Find where the given text appears and provide that cell's center as (X, Y) coordinate. 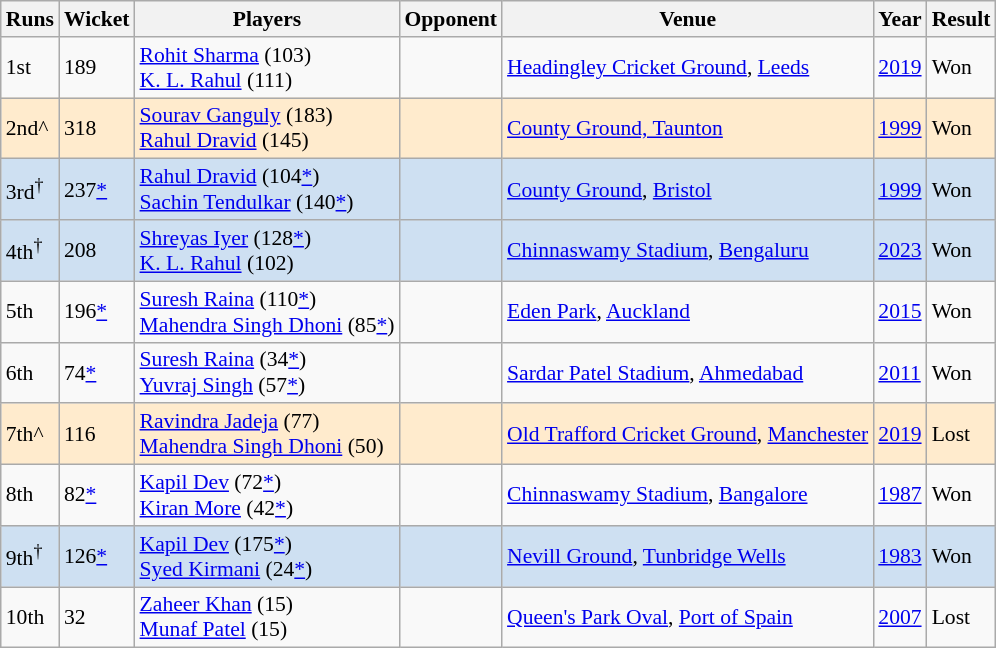
5th (30, 312)
Rahul Dravid (104*) Sachin Tendulkar (140*) (268, 190)
2015 (900, 312)
Zaheer Khan (15) Munaf Patel (15) (268, 618)
Headingley Cricket Ground, Leeds (688, 68)
Opponent (452, 19)
Year (900, 19)
Wicket (97, 19)
237* (97, 190)
3rd† (30, 190)
32 (97, 618)
7th^ (30, 434)
Players (268, 19)
116 (97, 434)
9th† (30, 556)
208 (97, 250)
8th (30, 496)
Suresh Raina (34*) Yuvraj Singh (57*) (268, 372)
Venue (688, 19)
Runs (30, 19)
2007 (900, 618)
Chinnaswamy Stadium, Bangalore (688, 496)
Result (962, 19)
Ravindra Jadeja (77) Mahendra Singh Dhoni (50) (268, 434)
Kapil Dev (72*) Kiran More (42*) (268, 496)
Kapil Dev (175*) Syed Kirmani (24*) (268, 556)
10th (30, 618)
Chinnaswamy Stadium, Bengaluru (688, 250)
Old Trafford Cricket Ground, Manchester (688, 434)
2nd^ (30, 128)
County Ground, Bristol (688, 190)
82* (97, 496)
Queen's Park Oval, Port of Spain (688, 618)
318 (97, 128)
Shreyas Iyer (128*) K. L. Rahul (102) (268, 250)
Nevill Ground, Tunbridge Wells (688, 556)
74* (97, 372)
1987 (900, 496)
4th† (30, 250)
2011 (900, 372)
189 (97, 68)
Eden Park, Auckland (688, 312)
126* (97, 556)
Sourav Ganguly (183) Rahul Dravid (145) (268, 128)
196* (97, 312)
1983 (900, 556)
Sardar Patel Stadium, Ahmedabad (688, 372)
Rohit Sharma (103) K. L. Rahul (111) (268, 68)
2023 (900, 250)
Suresh Raina (110*) Mahendra Singh Dhoni (85*) (268, 312)
1st (30, 68)
6th (30, 372)
County Ground, Taunton (688, 128)
